Search for the cell housing the specified text and yield its (X, Y) center coordinate. 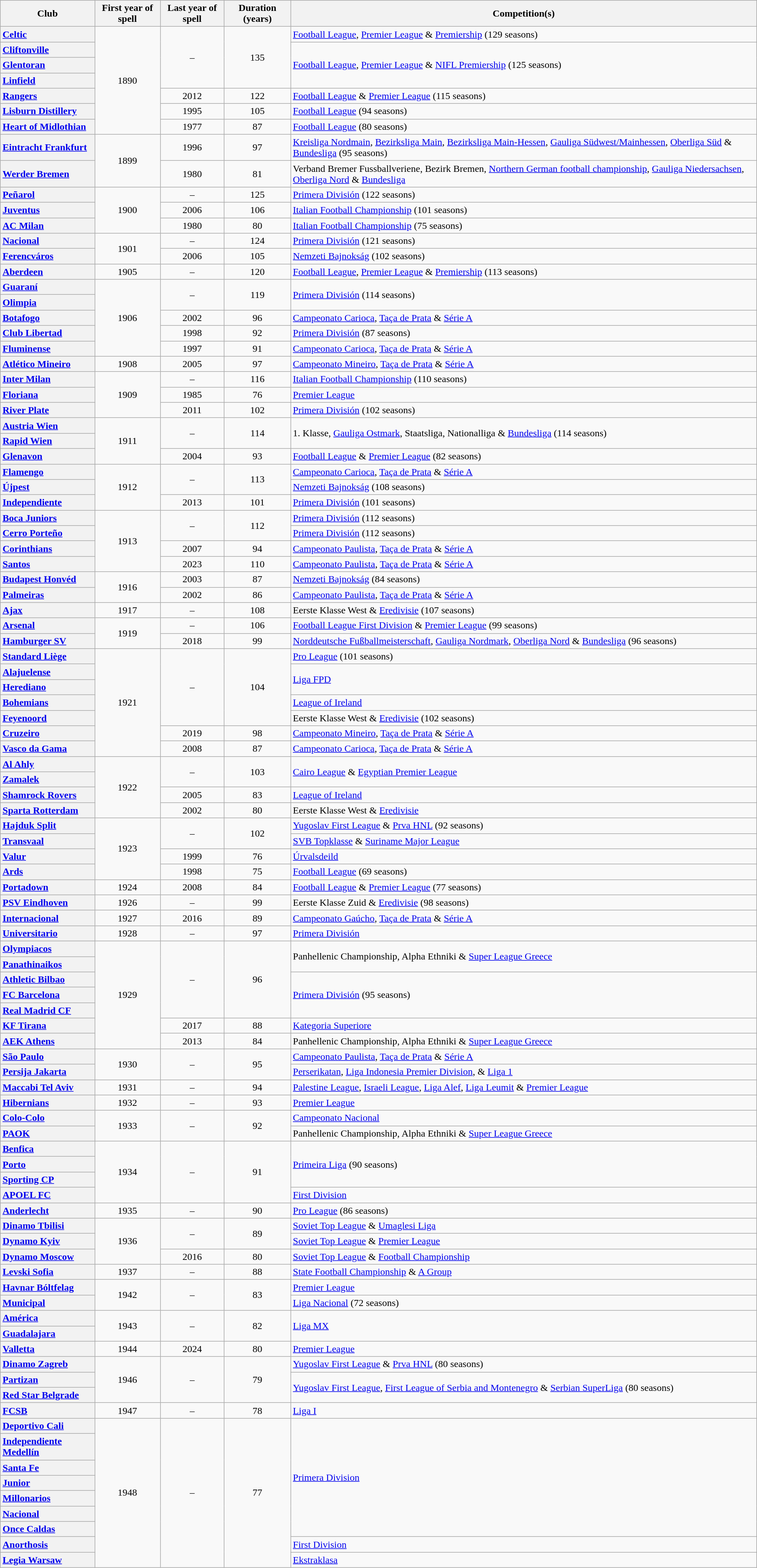
Ards (48, 872)
FCSB (48, 1410)
Glenavon (48, 456)
Kreisliga Nordmain, Bezirksliga Main, Bezirksliga Main-Hessen, Gauliga Südwest/Mainhessen, Oberliga Süd & Bundesliga (95 seasons) (524, 147)
Duration (years) (257, 14)
1935 (127, 1210)
2004 (192, 456)
1936 (127, 1241)
Havnar Bóltfelag (48, 1287)
Italian Football Championship (75 seasons) (524, 225)
Guaraní (48, 287)
Shamrock Rovers (48, 795)
1932 (127, 1103)
Primera División (121 seasons) (524, 241)
90 (257, 1210)
KF Tirana (48, 1026)
Independiente Medellín (48, 1447)
Floriana (48, 395)
Independiente (48, 503)
1912 (127, 487)
PSV Eindhoven (48, 902)
Perserikatan, Liga Indonesia Premier Division, & Liga 1 (524, 1072)
122 (257, 96)
Rangers (48, 96)
1911 (127, 441)
1996 (192, 147)
Valur (48, 856)
2018 (192, 641)
116 (257, 379)
Football League, Premier League & Premiership (129 seasons) (524, 34)
Internacional (48, 918)
95 (257, 1064)
Italian Football Championship (101 seasons) (524, 210)
77 (257, 1493)
2012 (192, 96)
Football League First Division & Premier League (99 seasons) (524, 626)
Primera División (114 seasons) (524, 295)
State Football Championship & A Group (524, 1272)
Sporting CP (48, 1179)
Eerste Klasse West & Eredivisie (102 seasons) (524, 718)
Al Ahly (48, 764)
135 (257, 57)
América (48, 1318)
Junior (48, 1483)
124 (257, 241)
Zamalek (48, 780)
1899 (127, 161)
Legia Warsaw (48, 1560)
Football League, Premier League & NIFL Premiership (125 seasons) (524, 65)
Anderlecht (48, 1210)
2024 (192, 1349)
Aberdeen (48, 272)
1906 (127, 318)
Football League (94 seasons) (524, 111)
1. Klasse, Gauliga Ostmark, Staatsliga, Nationalliga & Bundesliga (114 seasons) (524, 433)
São Paulo (48, 1057)
Italian Football Championship (110 seasons) (524, 379)
Fluminense (48, 349)
PAOK (48, 1133)
Olimpia (48, 302)
Standard Liège (48, 656)
1901 (127, 249)
Liga Nacional (72 seasons) (524, 1303)
Palestine League, Israeli League, Liga Alef, Liga Leumit & Premier League (524, 1087)
1930 (127, 1064)
FC Barcelona (48, 995)
Football League & Premier League (77 seasons) (524, 887)
108 (257, 610)
98 (257, 733)
Valletta (48, 1349)
Peñarol (48, 194)
1929 (127, 995)
Verband Bremer Fussballveriene, Bezirk Bremen, Northern German football championship, Gauliga Niedersachsen, Oberliga Nord & Bundesliga (524, 174)
Pro League (101 seasons) (524, 656)
1948 (127, 1493)
Liga I (524, 1410)
86 (257, 595)
Club (48, 14)
Eerste Klasse West & Eredivisie (524, 810)
Corinthians (48, 549)
Nemzeti Bajnokság (84 seasons) (524, 579)
Transvaal (48, 841)
1985 (192, 395)
Herediano (48, 687)
Primera División (87 seasons) (524, 333)
Guadalajara (48, 1333)
1919 (127, 633)
Universitario (48, 933)
Hamburger SV (48, 641)
Juventus (48, 210)
Dinamo Zagreb (48, 1364)
Primera División (524, 933)
2019 (192, 733)
1946 (127, 1380)
Boca Juniors (48, 518)
Santos (48, 564)
1944 (127, 1349)
Nemzeti Bajnokság (102 seasons) (524, 256)
82 (257, 1326)
Ferencváros (48, 256)
1933 (127, 1126)
Alajuelense (48, 672)
1999 (192, 856)
75 (257, 872)
1905 (127, 272)
Portadown (48, 887)
Primera División (102 seasons) (524, 410)
River Plate (48, 410)
1923 (127, 849)
Liga MX (524, 1326)
Budapest Honvéd (48, 579)
1890 (127, 80)
1909 (127, 395)
1977 (192, 127)
Hajduk Split (48, 826)
Primera División (101 seasons) (524, 503)
112 (257, 526)
Primeira Liga (90 seasons) (524, 1164)
Úrvalsdeild (524, 856)
Liga FPD (524, 679)
1931 (127, 1087)
1928 (127, 933)
Soviet Top League & Umaglesi Liga (524, 1226)
1916 (127, 587)
Municipal (48, 1303)
Norddeutsche Fußballmeisterschaft, Gauliga Nordmark, Oberliga Nord & Bundesliga (96 seasons) (524, 641)
81 (257, 174)
Yugoslav First League, First League of Serbia and Montenegro & Serbian SuperLiga (80 seasons) (524, 1387)
Yugoslav First League & Prva HNL (92 seasons) (524, 826)
Ajax (48, 610)
Dynamo Kyiv (48, 1241)
119 (257, 295)
1900 (127, 210)
Yugoslav First League & Prva HNL (80 seasons) (524, 1364)
Glentoran (48, 65)
AC Milan (48, 225)
Porto (48, 1164)
1926 (127, 902)
Rapid Wien (48, 441)
Millonarios (48, 1498)
1947 (127, 1410)
Persija Jakarta (48, 1072)
Levski Sofia (48, 1272)
Panathinaikos (48, 964)
2023 (192, 564)
78 (257, 1410)
1943 (127, 1326)
First year of spell (127, 14)
Football League (69 seasons) (524, 872)
1917 (127, 610)
1913 (127, 541)
Football League (80 seasons) (524, 127)
110 (257, 564)
AEK Athens (48, 1041)
APOEL FC (48, 1195)
Primera División (95 seasons) (524, 995)
1997 (192, 349)
Competition(s) (524, 14)
Újpest (48, 487)
Cliftonville (48, 50)
Maccabi Tel Aviv (48, 1087)
Vasco da Gama (48, 749)
104 (257, 687)
Heart of Midlothian (48, 127)
101 (257, 503)
1942 (127, 1295)
Eerste Klasse Zuid & Eredivisie (98 seasons) (524, 902)
Real Madrid CF (48, 1010)
2017 (192, 1026)
1934 (127, 1172)
Red Star Belgrade (48, 1395)
Eerste Klasse West & Eredivisie (107 seasons) (524, 610)
Flamengo (48, 472)
Campeonato Gaúcho, Taça de Prata & Série A (524, 918)
Cairo League & Egyptian Premier League (524, 772)
SVB Topklasse & Suriname Major League (524, 841)
103 (257, 772)
Benfica (48, 1149)
Soviet Top League & Football Championship (524, 1257)
Ekstraklasa (524, 1560)
Cruzeiro (48, 733)
79 (257, 1380)
1927 (127, 918)
Sparta Rotterdam (48, 810)
Feyenoord (48, 718)
Werder Bremen (48, 174)
1995 (192, 111)
Campeonato Nacional (524, 1118)
2003 (192, 579)
Nemzeti Bajnokság (108 seasons) (524, 487)
1921 (127, 702)
Colo-Colo (48, 1118)
Hibernians (48, 1103)
Eintracht Frankfurt (48, 147)
125 (257, 194)
Deportivo Cali (48, 1426)
1924 (127, 887)
Dynamo Moscow (48, 1257)
Linfield (48, 80)
Arsenal (48, 626)
Celtic (48, 34)
2007 (192, 549)
113 (257, 480)
Cerro Porteño (48, 533)
Athletic Bilbao (48, 980)
Partizan (48, 1380)
Soviet Top League & Premier League (524, 1241)
Austria Wien (48, 425)
Club Libertad (48, 333)
Football League, Premier League & Premiership (113 seasons) (524, 272)
120 (257, 272)
Dinamo Tbilisi (48, 1226)
Anorthosis (48, 1545)
Lisburn Distillery (48, 111)
1922 (127, 787)
Football League & Premier League (82 seasons) (524, 456)
Primera División (122 seasons) (524, 194)
Santa Fe (48, 1467)
Primera Division (524, 1477)
Inter Milan (48, 379)
1937 (127, 1272)
Last year of spell (192, 14)
2011 (192, 410)
Botafogo (48, 318)
Once Caldas (48, 1529)
Pro League (86 seasons) (524, 1210)
Palmeiras (48, 595)
1908 (127, 364)
114 (257, 433)
Football League & Premier League (115 seasons) (524, 96)
Olympiacos (48, 949)
Kategoria Superiore (524, 1026)
Atlético Mineiro (48, 364)
Bohemians (48, 702)
